Find where the given text appears and provide that cell's center as (X, Y) coordinate. 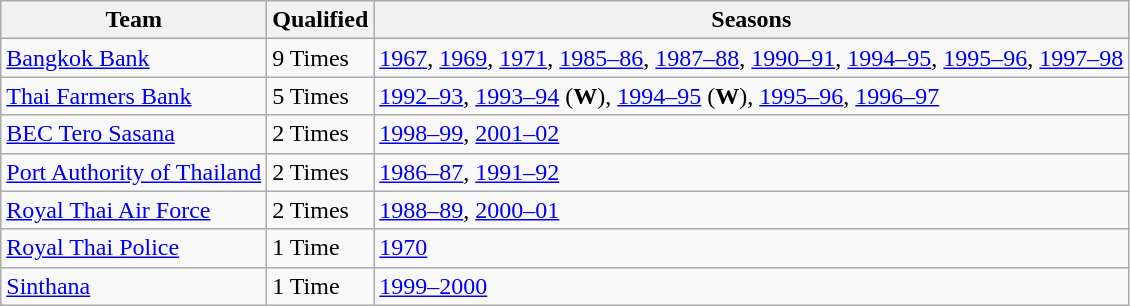
Seasons (752, 20)
BEC Tero Sasana (134, 134)
Team (134, 20)
5 Times (320, 96)
Thai Farmers Bank (134, 96)
Bangkok Bank (134, 58)
1967, 1969, 1971, 1985–86, 1987–88, 1990–91, 1994–95, 1995–96, 1997–98 (752, 58)
Sinthana (134, 286)
9 Times (320, 58)
Royal Thai Police (134, 248)
Port Authority of Thailand (134, 172)
1986–87, 1991–92 (752, 172)
1970 (752, 248)
1988–89, 2000–01 (752, 210)
1999–2000 (752, 286)
1998–99, 2001–02 (752, 134)
1992–93, 1993–94 (W), 1994–95 (W), 1995–96, 1996–97 (752, 96)
Royal Thai Air Force (134, 210)
Qualified (320, 20)
